Find where the given text appears and provide that cell's center as (X, Y) coordinate. 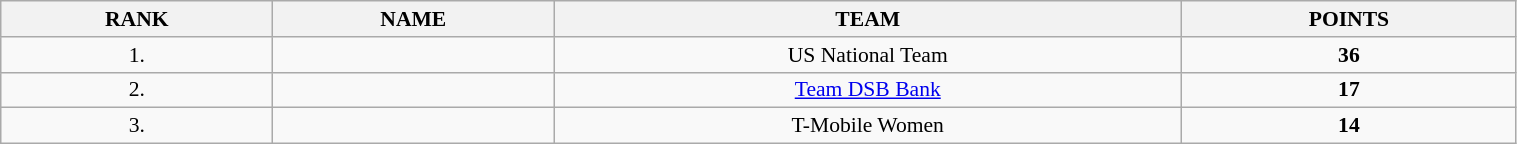
RANK (137, 19)
TEAM (868, 19)
1. (137, 55)
Team DSB Bank (868, 90)
14 (1349, 126)
POINTS (1349, 19)
US National Team (868, 55)
17 (1349, 90)
NAME (414, 19)
36 (1349, 55)
2. (137, 90)
3. (137, 126)
T-Mobile Women (868, 126)
